Detect which cell encompasses the target text, then output its (x, y) center coordinate. 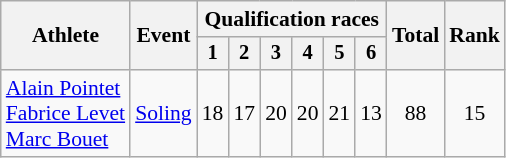
Alain PointetFabrice LevetMarc Bouet (66, 114)
Event (164, 36)
Rank (474, 36)
21 (340, 114)
88 (416, 114)
Soling (164, 114)
15 (474, 114)
13 (371, 114)
6 (371, 54)
Total (416, 36)
1 (213, 54)
5 (340, 54)
Athlete (66, 36)
2 (244, 54)
4 (308, 54)
Qualification races (292, 19)
3 (276, 54)
18 (213, 114)
17 (244, 114)
